Find where the given text appears and provide that cell's center as [x, y] coordinate. 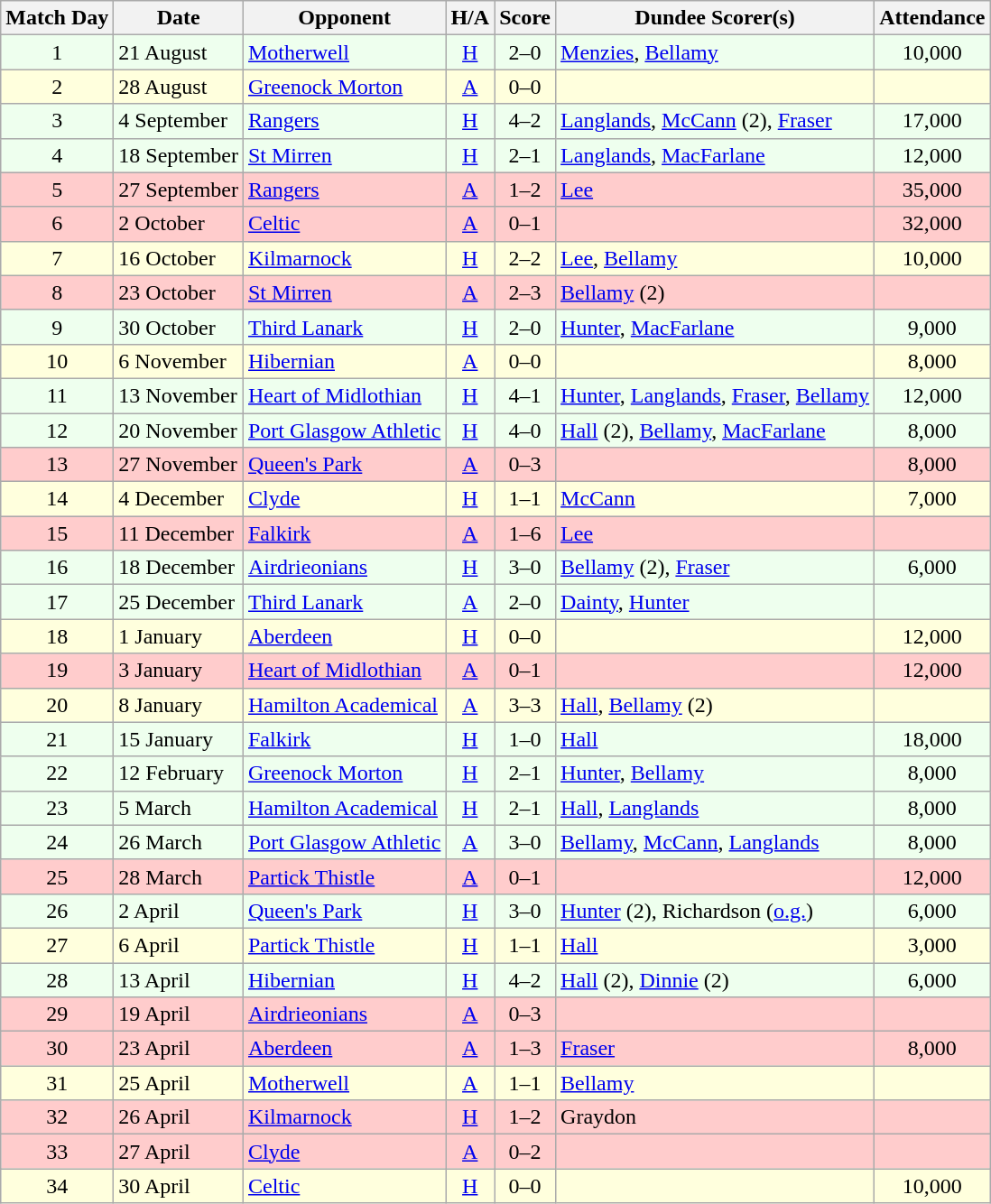
21 August [179, 52]
Opponent [344, 18]
4–0 [525, 431]
23 [58, 808]
Fraser [715, 1049]
15 [58, 533]
35,000 [932, 190]
18 [58, 636]
16 October [179, 258]
26 April [179, 1117]
27 November [179, 465]
Attendance [932, 18]
4 [58, 155]
Bellamy [715, 1083]
Bellamy (2), Fraser [715, 568]
1–3 [525, 1049]
12 [58, 431]
Dundee Scorer(s) [715, 18]
19 April [179, 1014]
5 [58, 190]
Hall (2), Bellamy, MacFarlane [715, 431]
8 January [179, 705]
11 December [179, 533]
Hunter (2), Richardson (o.g.) [715, 911]
15 January [179, 739]
Langlands, MacFarlane [715, 155]
33 [58, 1152]
Bellamy (2) [715, 292]
4 December [179, 499]
12 February [179, 773]
25 April [179, 1083]
Langlands, McCann (2), Fraser [715, 121]
29 [58, 1014]
Menzies, Bellamy [715, 52]
28 August [179, 87]
10 [58, 361]
Hall, Langlands [715, 808]
6 November [179, 361]
2 October [179, 224]
18,000 [932, 739]
27 April [179, 1152]
1 January [179, 636]
Hall (2), Dinnie (2) [715, 979]
26 [58, 911]
24 [58, 842]
Date [179, 18]
18 December [179, 568]
11 [58, 395]
20 November [179, 431]
17,000 [932, 121]
32 [58, 1117]
2 [58, 87]
25 [58, 876]
2–2 [525, 258]
5 March [179, 808]
28 March [179, 876]
4 September [179, 121]
3–3 [525, 705]
25 December [179, 602]
13 April [179, 979]
Score [525, 18]
Match Day [58, 18]
6 April [179, 945]
1–6 [525, 533]
19 [58, 671]
30 April [179, 1186]
H/A [470, 18]
13 [58, 465]
27 September [179, 190]
Hunter, MacFarlane [715, 327]
Hunter, Bellamy [715, 773]
7 [58, 258]
34 [58, 1186]
28 [58, 979]
3,000 [932, 945]
2–3 [525, 292]
23 April [179, 1049]
18 September [179, 155]
3 January [179, 671]
Hunter, Langlands, Fraser, Bellamy [715, 395]
9 [58, 327]
7,000 [932, 499]
22 [58, 773]
Bellamy, McCann, Langlands [715, 842]
McCann [715, 499]
9,000 [932, 327]
4–1 [525, 395]
27 [58, 945]
21 [58, 739]
1 [58, 52]
17 [58, 602]
Graydon [715, 1117]
31 [58, 1083]
13 November [179, 395]
20 [58, 705]
Hall, Bellamy (2) [715, 705]
2 April [179, 911]
23 October [179, 292]
30 October [179, 327]
26 March [179, 842]
1–0 [525, 739]
3 [58, 121]
8 [58, 292]
16 [58, 568]
14 [58, 499]
0–2 [525, 1152]
Lee, Bellamy [715, 258]
30 [58, 1049]
Dainty, Hunter [715, 602]
6 [58, 224]
32,000 [932, 224]
